Pinpoint the cell where the given text exists, returning its [X, Y] midpoint coordinate. 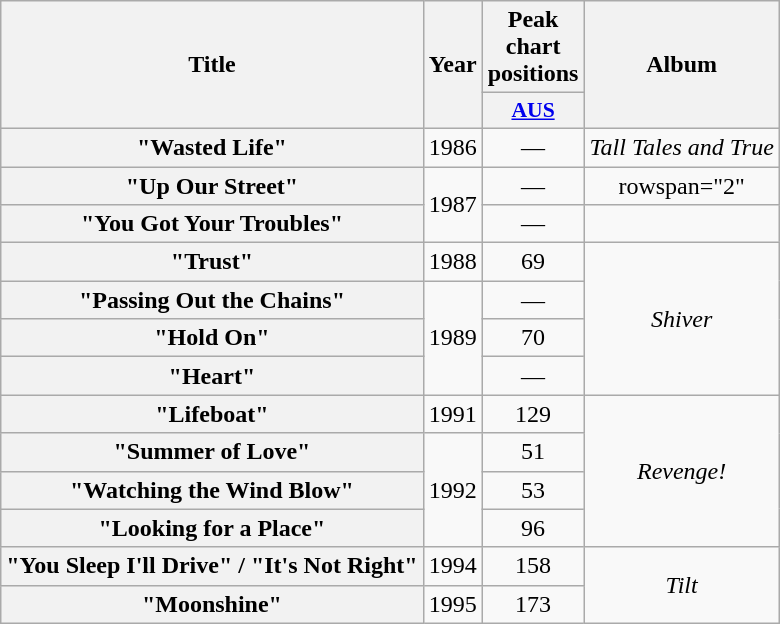
Peak chart positions [533, 47]
70 [533, 338]
Tilt [682, 585]
AUS [533, 111]
1988 [452, 262]
1995 [452, 604]
"Up Our Street" [212, 185]
rowspan="2" [682, 185]
53 [533, 490]
1987 [452, 204]
Revenge! [682, 471]
Title [212, 65]
Album [682, 65]
1989 [452, 338]
Shiver [682, 319]
"Moonshine" [212, 604]
"You Sleep I'll Drive" / "It's Not Right" [212, 566]
129 [533, 414]
"Looking for a Place" [212, 528]
51 [533, 452]
69 [533, 262]
96 [533, 528]
"Wasted Life" [212, 147]
"Watching the Wind Blow" [212, 490]
1991 [452, 414]
1992 [452, 490]
1994 [452, 566]
158 [533, 566]
"Hold On" [212, 338]
Tall Tales and True [682, 147]
"Summer of Love" [212, 452]
Year [452, 65]
"Passing Out the Chains" [212, 300]
173 [533, 604]
"Trust" [212, 262]
"Lifeboat" [212, 414]
1986 [452, 147]
"You Got Your Troubles" [212, 224]
"Heart" [212, 376]
